Find where the given text appears and provide that cell's center as (X, Y) coordinate. 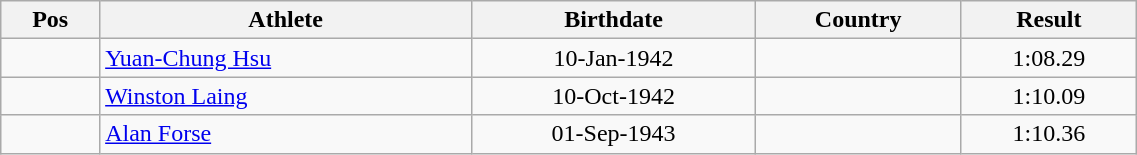
1:10.09 (1049, 96)
1:08.29 (1049, 58)
Pos (50, 20)
Winston Laing (286, 96)
1:10.36 (1049, 134)
Result (1049, 20)
Yuan-Chung Hsu (286, 58)
01-Sep-1943 (614, 134)
10-Jan-1942 (614, 58)
Athlete (286, 20)
Country (858, 20)
10-Oct-1942 (614, 96)
Alan Forse (286, 134)
Birthdate (614, 20)
